Scan for the cell matching the given text and deliver its (X, Y) coordinate at center. 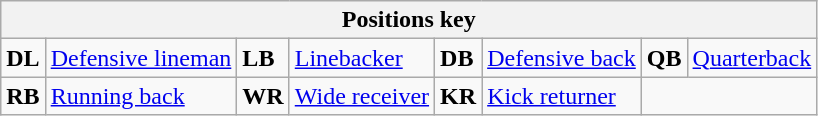
Kick returner (562, 96)
KR (458, 96)
Defensive back (562, 58)
DB (458, 58)
Defensive lineman (141, 58)
QB (664, 58)
RB (23, 96)
Positions key (409, 20)
DL (23, 58)
Quarterback (752, 58)
Wide receiver (362, 96)
Running back (141, 96)
WR (263, 96)
LB (263, 58)
Linebacker (362, 58)
